Output the (X, Y) coordinate of the center of the cell containing the given text.  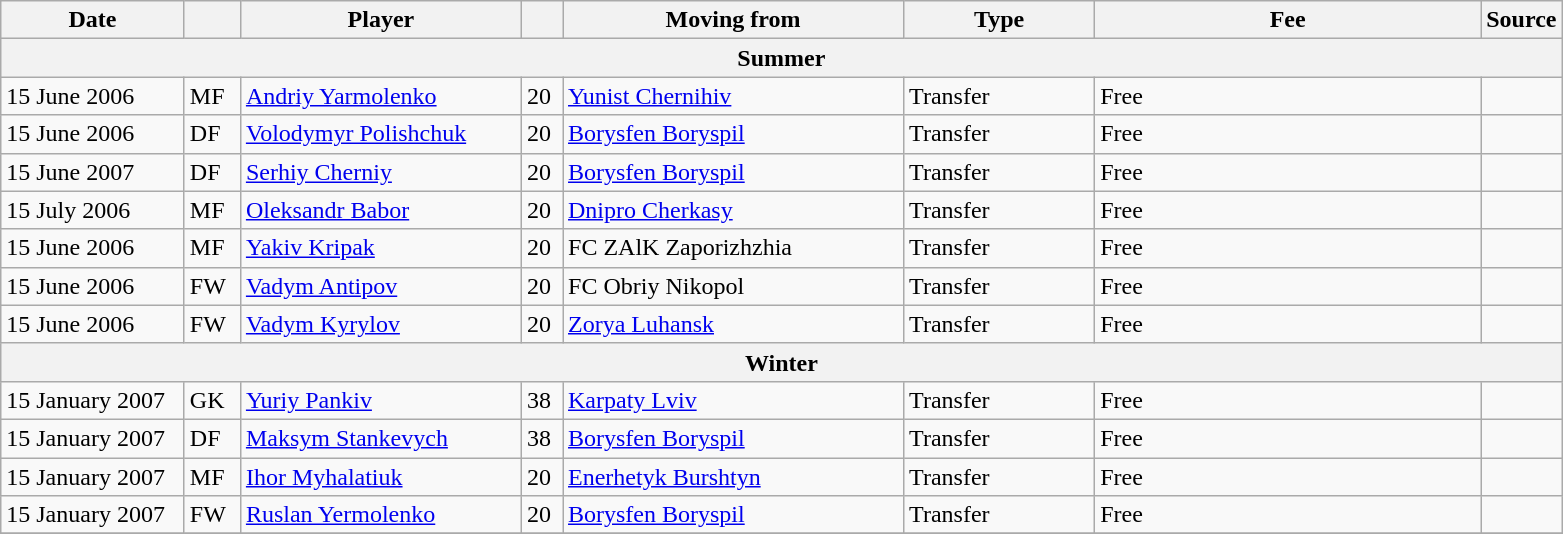
Serhiy Cherniy (380, 172)
Date (93, 20)
Vadym Kyrylov (380, 324)
15 June 2007 (93, 172)
Yuriy Pankiv (380, 400)
FC ZAlK Zaporizhzhia (732, 248)
Fee (1288, 20)
Andriy Yarmolenko (380, 96)
GK (212, 400)
Enerhetyk Burshtyn (732, 477)
Yunist Chernihiv (732, 96)
Summer (782, 58)
Dnipro Cherkasy (732, 210)
Volodymyr Polishchuk (380, 134)
Source (1522, 20)
Ihor Myhalatiuk (380, 477)
Oleksandr Babor (380, 210)
Yakiv Kripak (380, 248)
Winter (782, 362)
Vadym Antipov (380, 286)
FC Obriy Nikopol (732, 286)
15 July 2006 (93, 210)
Type (1000, 20)
Player (380, 20)
Karpaty Lviv (732, 400)
Moving from (732, 20)
Maksym Stankevych (380, 438)
Ruslan Yermolenko (380, 515)
Zorya Luhansk (732, 324)
